From the cell containing the given text, extract its center point as [X, Y] coordinate. 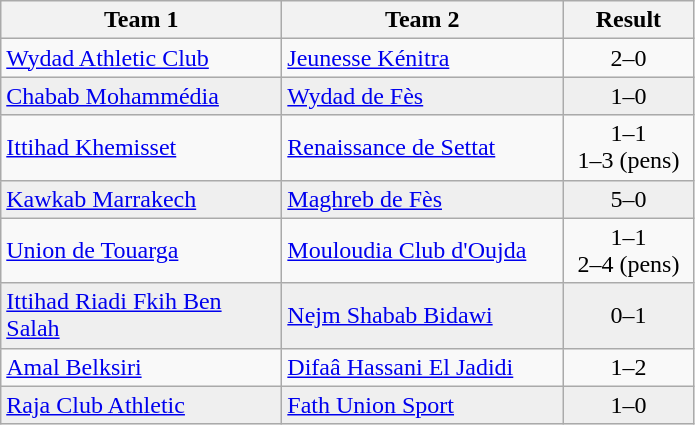
Kawkab Marrakech [142, 199]
Wydad de Fès [422, 96]
Difaâ Hassani El Jadidi [422, 367]
Chabab Mohammédia [142, 96]
Result [628, 20]
Nejm Shabab Bidawi [422, 316]
Mouloudia Club d'Oujda [422, 250]
1–2 [628, 367]
Renaissance de Settat [422, 148]
2–0 [628, 58]
Maghreb de Fès [422, 199]
5–0 [628, 199]
Jeunesse Kénitra [422, 58]
Team 1 [142, 20]
1–12–4 (pens) [628, 250]
Ittihad Riadi Fkih Ben Salah [142, 316]
Amal Belksiri [142, 367]
Wydad Athletic Club [142, 58]
Ittihad Khemisset [142, 148]
Team 2 [422, 20]
Fath Union Sport [422, 405]
0–1 [628, 316]
1–11–3 (pens) [628, 148]
Union de Touarga [142, 250]
Raja Club Athletic [142, 405]
